Locate the cell with the specified text and output its [x, y] center coordinate. 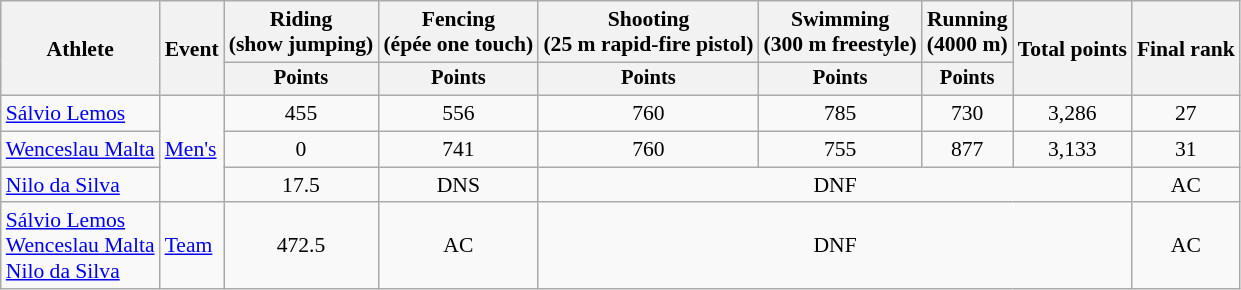
Team [192, 246]
DNS [458, 185]
Sálvio LemosWenceslau MaltaNilo da Silva [80, 246]
Running(4000 m) [968, 32]
741 [458, 150]
Men's [192, 150]
27 [1186, 114]
Total points [1072, 48]
472.5 [302, 246]
Athlete [80, 48]
730 [968, 114]
455 [302, 114]
Shooting(25 m rapid-fire pistol) [648, 32]
Nilo da Silva [80, 185]
Riding(show jumping) [302, 32]
Event [192, 48]
17.5 [302, 185]
Final rank [1186, 48]
556 [458, 114]
Sálvio Lemos [80, 114]
Swimming(300 m freestyle) [840, 32]
3,286 [1072, 114]
877 [968, 150]
755 [840, 150]
0 [302, 150]
Wenceslau Malta [80, 150]
3,133 [1072, 150]
31 [1186, 150]
785 [840, 114]
Fencing(épée one touch) [458, 32]
